Return (x, y) of the center of cell containing provided text 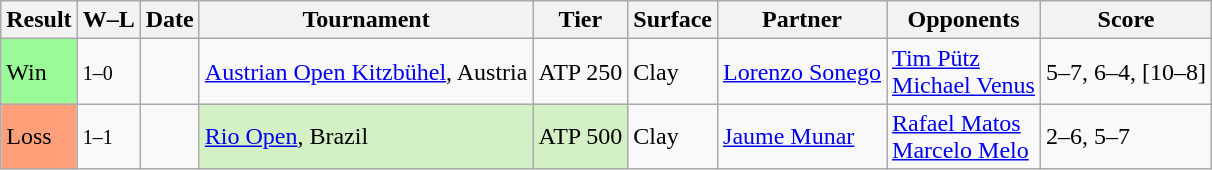
Win (39, 72)
1–1 (108, 136)
Jaume Munar (802, 136)
1–0 (108, 72)
W–L (108, 20)
Lorenzo Sonego (802, 72)
Result (39, 20)
Opponents (964, 20)
Tim Pütz Michael Venus (964, 72)
Date (170, 20)
ATP 250 (580, 72)
Surface (673, 20)
Austrian Open Kitzbühel, Austria (366, 72)
Tournament (366, 20)
2–6, 5–7 (1126, 136)
ATP 500 (580, 136)
5–7, 6–4, [10–8] (1126, 72)
Rio Open, Brazil (366, 136)
Rafael Matos Marcelo Melo (964, 136)
Partner (802, 20)
Loss (39, 136)
Score (1126, 20)
Tier (580, 20)
